Identify which cell holds the provided text, then report its [X, Y] central coordinate. 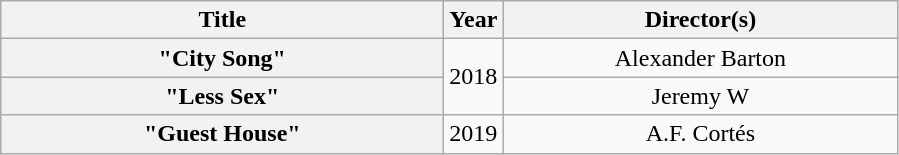
"City Song" [222, 58]
2019 [474, 134]
A.F. Cortés [700, 134]
Title [222, 20]
"Less Sex" [222, 96]
Jeremy W [700, 96]
Alexander Barton [700, 58]
"Guest House" [222, 134]
2018 [474, 77]
Director(s) [700, 20]
Year [474, 20]
